From the cell containing the given text, extract its center point as (x, y) coordinate. 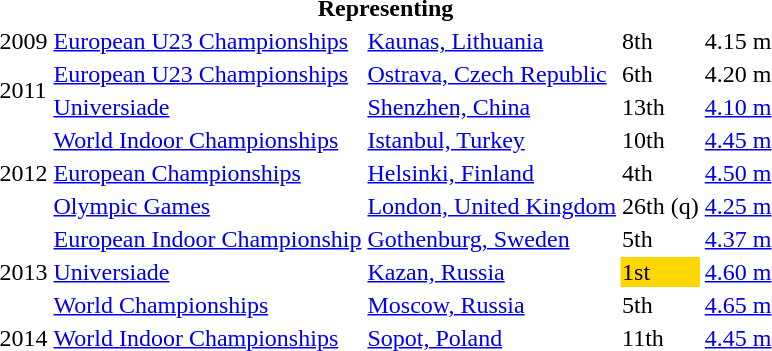
World Indoor Championships (208, 140)
Shenzhen, China (492, 107)
Gothenburg, Sweden (492, 239)
Istanbul, Turkey (492, 140)
13th (661, 107)
European Championships (208, 173)
Moscow, Russia (492, 305)
Olympic Games (208, 206)
26th (q) (661, 206)
European Indoor Championship (208, 239)
Kaunas, Lithuania (492, 41)
10th (661, 140)
6th (661, 74)
London, United Kingdom (492, 206)
Helsinki, Finland (492, 173)
Kazan, Russia (492, 272)
8th (661, 41)
World Championships (208, 305)
4th (661, 173)
Ostrava, Czech Republic (492, 74)
1st (661, 272)
